Determine the (x, y) coordinate at the center of the cell enclosing the given text.  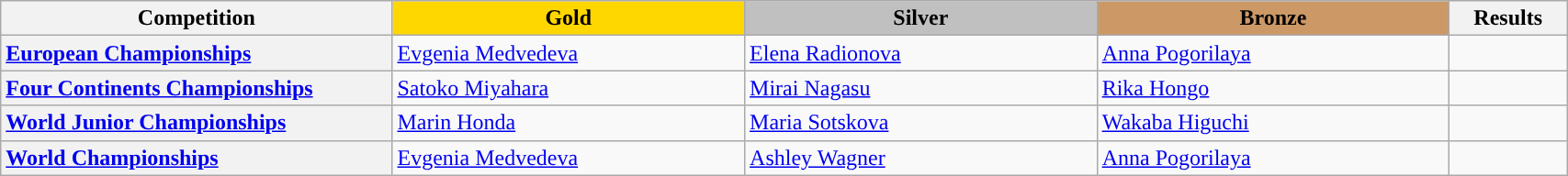
European Championships (197, 53)
Competition (197, 18)
Wakaba Higuchi (1273, 123)
Four Continents Championships (197, 88)
Bronze (1273, 18)
Gold (569, 18)
Mirai Nagasu (921, 88)
Satoko Miyahara (569, 88)
Elena Radionova (921, 53)
Rika Hongo (1273, 88)
Silver (921, 18)
Marin Honda (569, 123)
World Junior Championships (197, 123)
World Championships (197, 158)
Ashley Wagner (921, 158)
Maria Sotskova (921, 123)
Results (1508, 18)
